Extract the [X, Y] coordinate from the center of the cell holding the provided text.  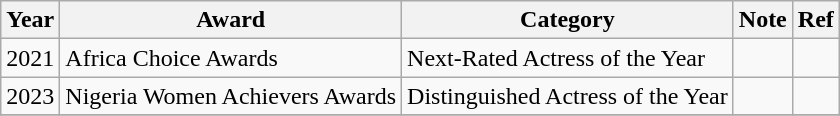
Africa Choice Awards [231, 58]
Ref [816, 20]
Distinguished Actress of the Year [568, 96]
2021 [30, 58]
Year [30, 20]
2023 [30, 96]
Award [231, 20]
Nigeria Women Achievers Awards [231, 96]
Category [568, 20]
Note [762, 20]
Next-Rated Actress of the Year [568, 58]
